Find where the given text appears and provide that cell's center as (X, Y) coordinate. 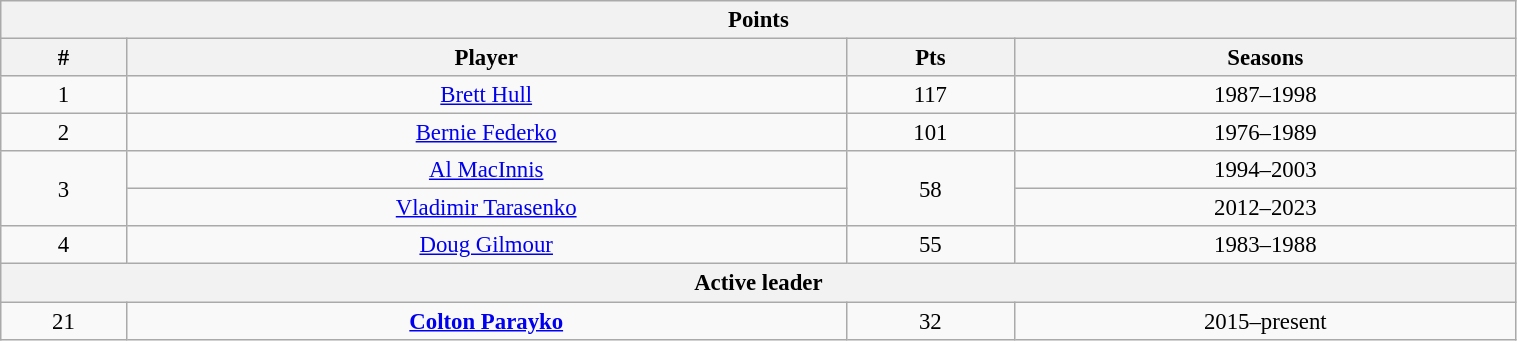
32 (930, 321)
1 (64, 95)
58 (930, 188)
3 (64, 188)
Vladimir Tarasenko (486, 208)
101 (930, 133)
2012–2023 (1266, 208)
2015–present (1266, 321)
4 (64, 245)
1983–1988 (1266, 245)
Bernie Federko (486, 133)
117 (930, 95)
Pts (930, 58)
55 (930, 245)
Colton Parayko (486, 321)
Al MacInnis (486, 170)
1994–2003 (1266, 170)
2 (64, 133)
Brett Hull (486, 95)
21 (64, 321)
Points (758, 20)
1987–1998 (1266, 95)
1976–1989 (1266, 133)
Doug Gilmour (486, 245)
Seasons (1266, 58)
Active leader (758, 283)
# (64, 58)
Player (486, 58)
